Identify which cell holds the provided text, then report its [x, y] central coordinate. 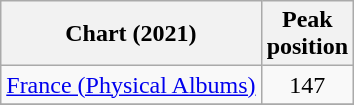
France (Physical Albums) [131, 85]
Peakposition [307, 34]
Chart (2021) [131, 34]
147 [307, 85]
